Find where the given text appears and provide that cell's center as [x, y] coordinate. 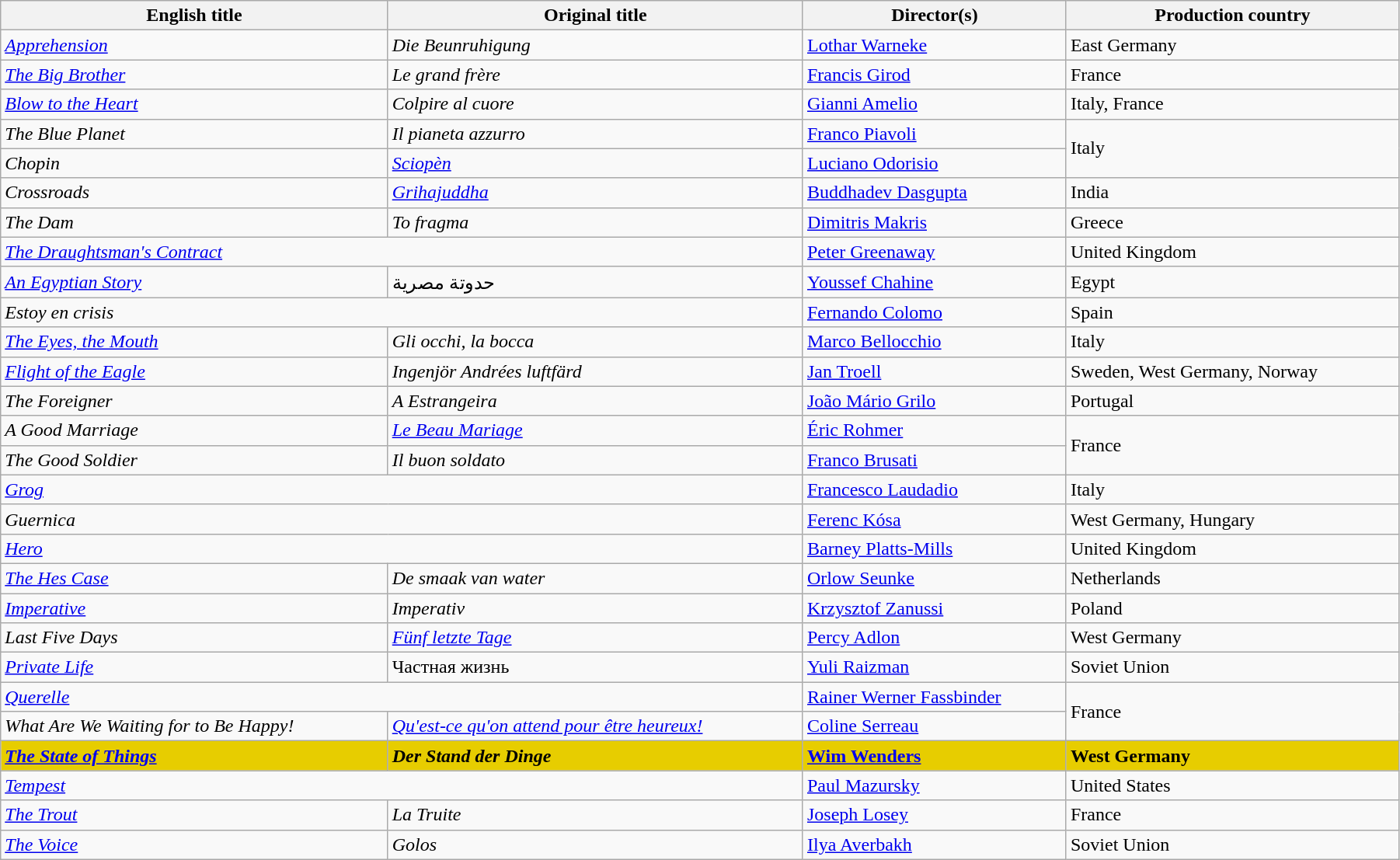
Sciopèn [595, 163]
Chopin [194, 163]
The Dam [194, 222]
Rainer Werner Fassbinder [934, 697]
Youssef Chahine [934, 282]
Il pianeta azzurro [595, 134]
Dimitris Makris [934, 222]
Francis Girod [934, 75]
Poland [1232, 608]
Imperativ [595, 608]
Egypt [1232, 282]
Guernica [402, 519]
The Eyes, the Mouth [194, 342]
Yuli Raizman [934, 667]
Sweden, West Germany, Norway [1232, 371]
Colpire al cuore [595, 104]
Flight of the Eagle [194, 371]
Production country [1232, 16]
Joseph Losey [934, 815]
India [1232, 193]
Tempest [402, 785]
Peter Greenaway [934, 252]
Luciano Odorisio [934, 163]
Wim Wenders [934, 756]
Spain [1232, 312]
West Germany, Hungary [1232, 519]
Ilya Averbakh [934, 844]
Private Life [194, 667]
The Foreigner [194, 401]
Franco Piavoli [934, 134]
A Estrangeira [595, 401]
Portugal [1232, 401]
Gli occhi, la bocca [595, 342]
East Germany [1232, 45]
The Big Brother [194, 75]
Krzysztof Zanussi [934, 608]
Die Beunruhigung [595, 45]
Éric Rohmer [934, 430]
An Egyptian Story [194, 282]
Fünf letzte Tage [595, 638]
Imperative [194, 608]
Grog [402, 489]
Director(s) [934, 16]
Barney Platts-Mills [934, 548]
Francesco Laudadio [934, 489]
Blow to the Heart [194, 104]
Apprehension [194, 45]
Italy, France [1232, 104]
Le grand frère [595, 75]
Coline Serreau [934, 726]
English title [194, 16]
Paul Mazursky [934, 785]
Grihajuddha [595, 193]
The Voice [194, 844]
To fragma [595, 222]
Golos [595, 844]
Netherlands [1232, 578]
Greece [1232, 222]
Le Beau Mariage [595, 430]
حدوتة مصرية [595, 282]
Ferenc Kósa [934, 519]
The State of Things [194, 756]
The Good Soldier [194, 460]
Fernando Colomo [934, 312]
Gianni Amelio [934, 104]
Hero [402, 548]
Il buon soldato [595, 460]
The Blue Planet [194, 134]
Marco Bellocchio [934, 342]
What Are We Waiting for to Be Happy! [194, 726]
Last Five Days [194, 638]
Jan Troell [934, 371]
Querelle [402, 697]
Crossroads [194, 193]
De smaak van water [595, 578]
La Truite [595, 815]
The Trout [194, 815]
The Draughtsman's Contract [402, 252]
Buddhadev Dasgupta [934, 193]
Qu'est-ce qu'on attend pour être heureux! [595, 726]
A Good Marriage [194, 430]
Franco Brusati [934, 460]
Orlow Seunke [934, 578]
Lothar Warneke [934, 45]
Estoy en crisis [402, 312]
Der Stand der Dinge [595, 756]
João Mário Grilo [934, 401]
The Hes Case [194, 578]
Original title [595, 16]
United States [1232, 785]
Частная жизнь [595, 667]
Percy Adlon [934, 638]
Ingenjör Andrées luftfärd [595, 371]
